Find where the given text appears and provide that cell's center as [x, y] coordinate. 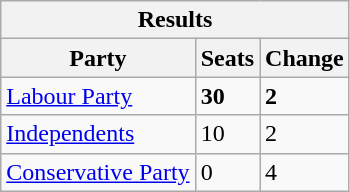
30 [227, 96]
Party [98, 58]
0 [227, 172]
10 [227, 134]
Change [305, 58]
Seats [227, 58]
4 [305, 172]
Independents [98, 134]
Results [176, 20]
Labour Party [98, 96]
Conservative Party [98, 172]
